Detect which cell encompasses the target text, then output its [X, Y] center coordinate. 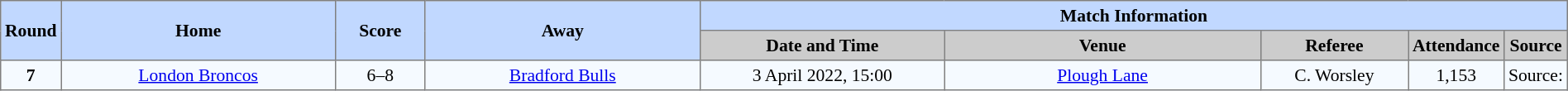
Referee [1335, 45]
London Broncos [198, 75]
Round [31, 31]
Venue [1102, 45]
7 [31, 75]
Source: [1537, 75]
Away [562, 31]
6–8 [380, 75]
1,153 [1456, 75]
3 April 2022, 15:00 [823, 75]
Bradford Bulls [562, 75]
Home [198, 31]
Source [1537, 45]
Plough Lane [1102, 75]
Match Information [1135, 16]
Score [380, 31]
Attendance [1456, 45]
C. Worsley [1335, 75]
Date and Time [823, 45]
